Provide the (x, y) coordinate of the cell's center where the given text is located.  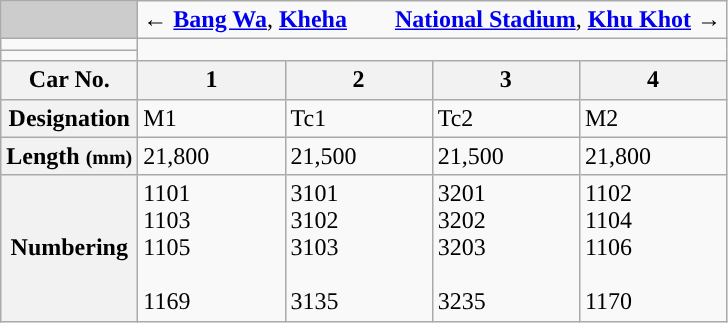
Numbering (70, 248)
M2 (652, 118)
1 (212, 80)
Tc1 (358, 118)
Tc2 (506, 118)
Designation (70, 118)
3 (506, 80)
3201320232033235 (506, 248)
2 (358, 80)
3101310231033135 (358, 248)
Length (mm) (70, 156)
4 (652, 80)
1102110411061170 (652, 248)
Car No. (70, 80)
1101110311051169 (212, 248)
M1 (212, 118)
← Bang Wa, Kheha National Stadium, Khu Khot → (432, 20)
